Provide the (X, Y) coordinate of the cell's center where the given text is located.  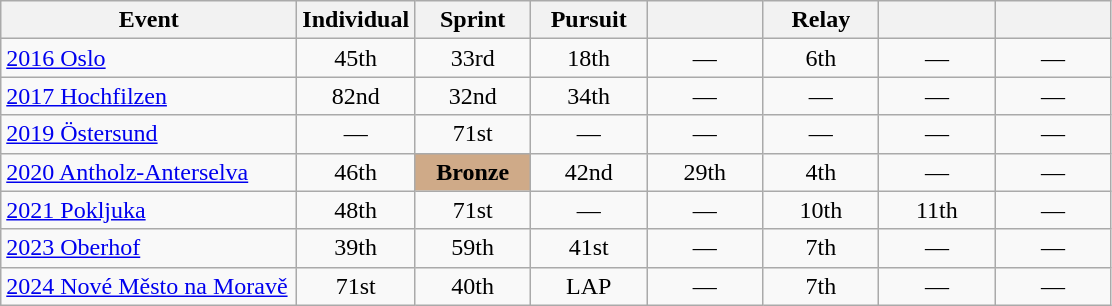
Relay (821, 20)
2021 Pokljuka (149, 210)
Event (149, 20)
2017 Hochfilzen (149, 96)
2023 Oberhof (149, 248)
46th (356, 172)
2024 Nové Město na Moravě (149, 286)
48th (356, 210)
41st (589, 248)
34th (589, 96)
18th (589, 58)
82nd (356, 96)
2019 Östersund (149, 134)
4th (821, 172)
29th (705, 172)
2016 Oslo (149, 58)
33rd (473, 58)
Pursuit (589, 20)
32nd (473, 96)
LAP (589, 286)
Bronze (473, 172)
10th (821, 210)
Individual (356, 20)
42nd (589, 172)
39th (356, 248)
59th (473, 248)
45th (356, 58)
6th (821, 58)
Sprint (473, 20)
40th (473, 286)
2020 Antholz-Anterselva (149, 172)
11th (937, 210)
